Detect which cell encompasses the target text, then output its [X, Y] center coordinate. 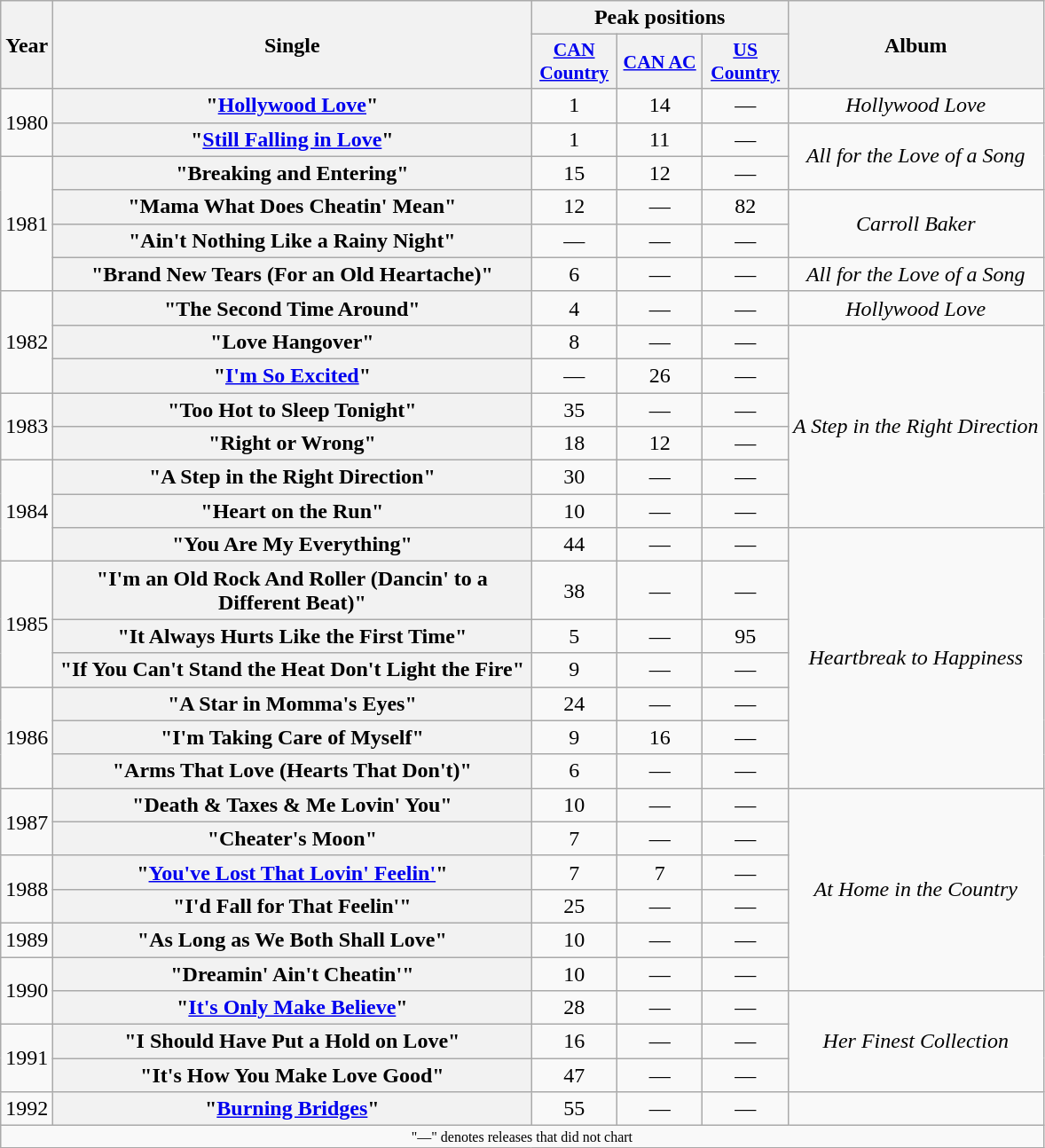
55 [575, 1109]
1992 [27, 1109]
47 [575, 1075]
"If You Can't Stand the Heat Don't Light the Fire" [293, 670]
28 [575, 1008]
"A Star in Momma's Eyes" [293, 704]
Year [27, 44]
Heartbreak to Happiness [915, 658]
"The Second Time Around" [293, 308]
24 [575, 704]
Single [293, 44]
1991 [27, 1058]
"Arms That Love (Hearts That Don't)" [293, 771]
"Too Hot to Sleep Tonight" [293, 409]
A Step in the Right Direction [915, 426]
"It Always Hurts Like the First Time" [293, 636]
15 [575, 173]
"I'm Taking Care of Myself" [293, 737]
"I'd Fall for That Feelin'" [293, 906]
"It's Only Make Believe" [293, 1008]
1989 [27, 940]
26 [660, 375]
"Hollywood Love" [293, 106]
82 [745, 207]
"—" denotes releases that did not chart [522, 1136]
Peak positions [660, 18]
18 [575, 444]
CAN AC [660, 62]
"Right or Wrong" [293, 444]
"Love Hangover" [293, 342]
35 [575, 409]
38 [575, 591]
1986 [27, 737]
"Heart on the Run" [293, 511]
1981 [27, 224]
Album [915, 44]
1988 [27, 889]
14 [660, 106]
"Brand New Tears (For an Old Heartache)" [293, 274]
1990 [27, 990]
"You Are My Everything" [293, 545]
1985 [27, 625]
25 [575, 906]
"I Should Have Put a Hold on Love" [293, 1042]
CAN Country [575, 62]
"It's How You Make Love Good" [293, 1075]
95 [745, 636]
4 [575, 308]
"Dreamin' Ain't Cheatin'" [293, 973]
5 [575, 636]
"I'm an Old Rock And Roller (Dancin' to a Different Beat)" [293, 591]
1982 [27, 342]
1984 [27, 511]
"Breaking and Entering" [293, 173]
1980 [27, 122]
"As Long as We Both Shall Love" [293, 940]
11 [660, 139]
"A Step in the Right Direction" [293, 477]
44 [575, 545]
"Burning Bridges" [293, 1109]
US Country [745, 62]
"Still Falling in Love" [293, 139]
"Death & Taxes & Me Lovin' You" [293, 805]
At Home in the Country [915, 889]
"Cheater's Moon" [293, 838]
8 [575, 342]
"Mama What Does Cheatin' Mean" [293, 207]
"I'm So Excited" [293, 375]
1983 [27, 426]
1987 [27, 822]
"You've Lost That Lovin' Feelin'" [293, 872]
Her Finest Collection [915, 1042]
30 [575, 477]
"Ain't Nothing Like a Rainy Night" [293, 240]
Carroll Baker [915, 224]
